For the text-containing cell, return its midpoint in [x, y] coordinate format. 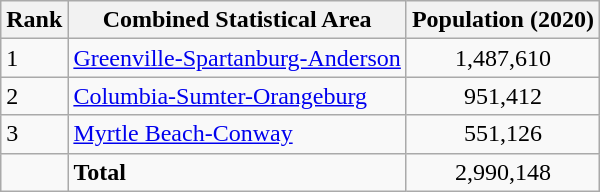
Columbia-Sumter-Orangeburg [238, 96]
Combined Statistical Area [238, 20]
2 [34, 96]
Myrtle Beach-Conway [238, 134]
Total [238, 172]
3 [34, 134]
Greenville-Spartanburg-Anderson [238, 58]
1,487,610 [502, 58]
2,990,148 [502, 172]
Population (2020) [502, 20]
951,412 [502, 96]
551,126 [502, 134]
1 [34, 58]
Rank [34, 20]
